Capture the cell that displays the provided text and extract its [X, Y] central coordinate. 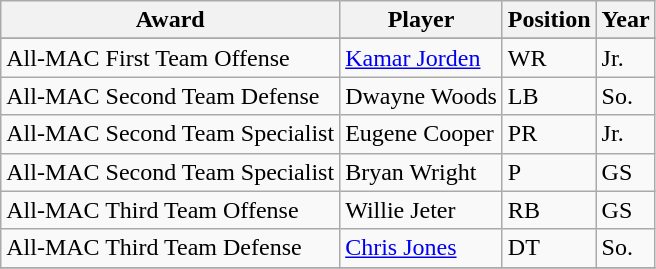
All-MAC Third Team Defense [170, 248]
RB [549, 210]
Player [422, 20]
All-MAC Third Team Offense [170, 210]
Eugene Cooper [422, 134]
Dwayne Woods [422, 96]
Bryan Wright [422, 172]
PR [549, 134]
P [549, 172]
All-MAC Second Team Defense [170, 96]
Position [549, 20]
Award [170, 20]
Kamar Jorden [422, 58]
LB [549, 96]
Year [626, 20]
Willie Jeter [422, 210]
All-MAC First Team Offense [170, 58]
Chris Jones [422, 248]
WR [549, 58]
DT [549, 248]
